Provide the (X, Y) coordinate of the cell's center where the given text is located.  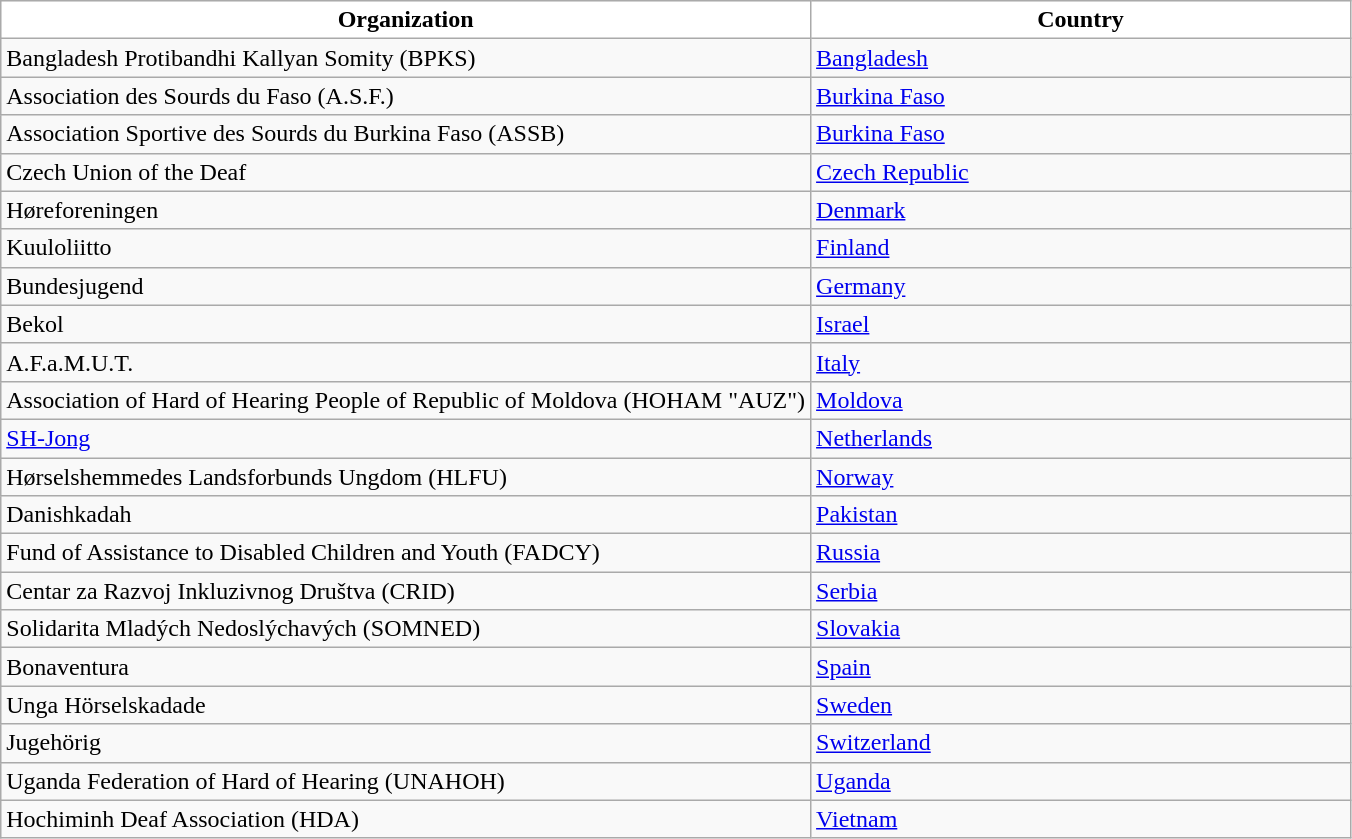
Pakistan (1081, 515)
Switzerland (1081, 743)
Unga Hörselskadade (406, 705)
Finland (1081, 248)
Hørselshemmedes Landsforbunds Ungdom (HLFU) (406, 477)
SH-Jong (406, 438)
Jugehörig (406, 743)
Bonaventura (406, 667)
Netherlands (1081, 438)
Bundesjugend (406, 286)
Bangladesh Protibandhi Kallyan Somity (BPKS) (406, 58)
Solidarita Mladých Nedoslýchavých (SOMNED) (406, 629)
Italy (1081, 362)
Spain (1081, 667)
Association des Sourds du Faso (A.S.F.) (406, 96)
Centar za Razvoj Inkluzivnog Društva (CRID) (406, 591)
Norway (1081, 477)
Høreforeningen (406, 210)
Vietnam (1081, 819)
A.F.a.M.U.T. (406, 362)
Germany (1081, 286)
Czech Republic (1081, 172)
Czech Union of the Deaf (406, 172)
Russia (1081, 553)
Israel (1081, 324)
Fund of Assistance to Disabled Children and Youth (FADCY) (406, 553)
Sweden (1081, 705)
Hochiminh Deaf Association (HDA) (406, 819)
Uganda (1081, 781)
Association Sportive des Sourds du Burkina Faso (ASSB) (406, 134)
Country (1081, 20)
Slovakia (1081, 629)
Bangladesh (1081, 58)
Organization (406, 20)
Kuuloliitto (406, 248)
Uganda Federation of Hard of Hearing (UNAHOH) (406, 781)
Danishkadah (406, 515)
Serbia (1081, 591)
Denmark (1081, 210)
Moldova (1081, 400)
Association of Hard of Hearing People of Republic of Moldova (HOHAM "AUZ") (406, 400)
Bekol (406, 324)
